Search for the cell housing the specified text and yield its [x, y] center coordinate. 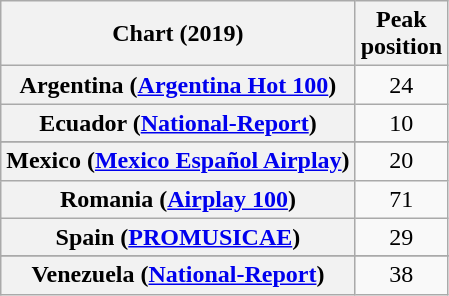
38 [401, 275]
Venezuela (National-Report) [178, 275]
Argentina (Argentina Hot 100) [178, 85]
Chart (2019) [178, 34]
Romania (Airplay 100) [178, 199]
10 [401, 123]
Peakposition [401, 34]
24 [401, 85]
Mexico (Mexico Español Airplay) [178, 161]
71 [401, 199]
Ecuador (National-Report) [178, 123]
20 [401, 161]
29 [401, 237]
Spain (PROMUSICAE) [178, 237]
